Find where the given text appears and provide that cell's center as [x, y] coordinate. 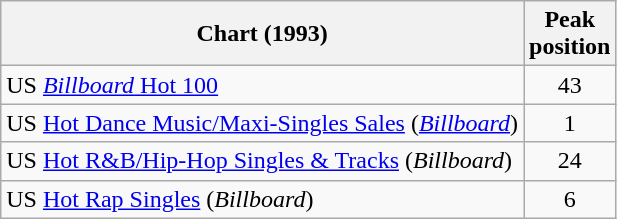
US Hot Rap Singles (Billboard) [262, 199]
Peakposition [570, 34]
US Hot Dance Music/Maxi-Singles Sales (Billboard) [262, 123]
US Billboard Hot 100 [262, 85]
6 [570, 199]
24 [570, 161]
43 [570, 85]
1 [570, 123]
US Hot R&B/Hip-Hop Singles & Tracks (Billboard) [262, 161]
Chart (1993) [262, 34]
